Locate the cell with the specified text and output its [X, Y] center coordinate. 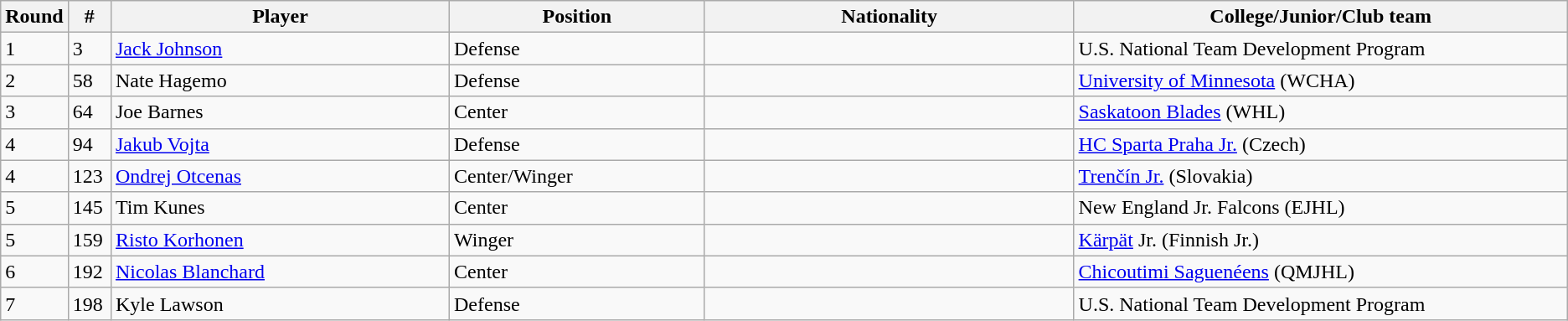
Joe Barnes [280, 112]
Chicoutimi Saguenéens (QMJHL) [1320, 272]
Saskatoon Blades (WHL) [1320, 112]
7 [34, 303]
198 [89, 303]
Position [576, 17]
Center/Winger [576, 176]
64 [89, 112]
6 [34, 272]
Risto Korhonen [280, 240]
Player [280, 17]
Winger [576, 240]
Jakub Vojta [280, 144]
192 [89, 272]
Tim Kunes [280, 208]
Kyle Lawson [280, 303]
# [89, 17]
145 [89, 208]
123 [89, 176]
94 [89, 144]
1 [34, 49]
159 [89, 240]
New England Jr. Falcons (EJHL) [1320, 208]
Ondrej Otcenas [280, 176]
58 [89, 80]
Nicolas Blanchard [280, 272]
Round [34, 17]
HC Sparta Praha Jr. (Czech) [1320, 144]
Trenčín Jr. (Slovakia) [1320, 176]
Nate Hagemo [280, 80]
Kärpät Jr. (Finnish Jr.) [1320, 240]
University of Minnesota (WCHA) [1320, 80]
Jack Johnson [280, 49]
Nationality [890, 17]
2 [34, 80]
College/Junior/Club team [1320, 17]
